Capture the cell that displays the provided text and extract its (X, Y) central coordinate. 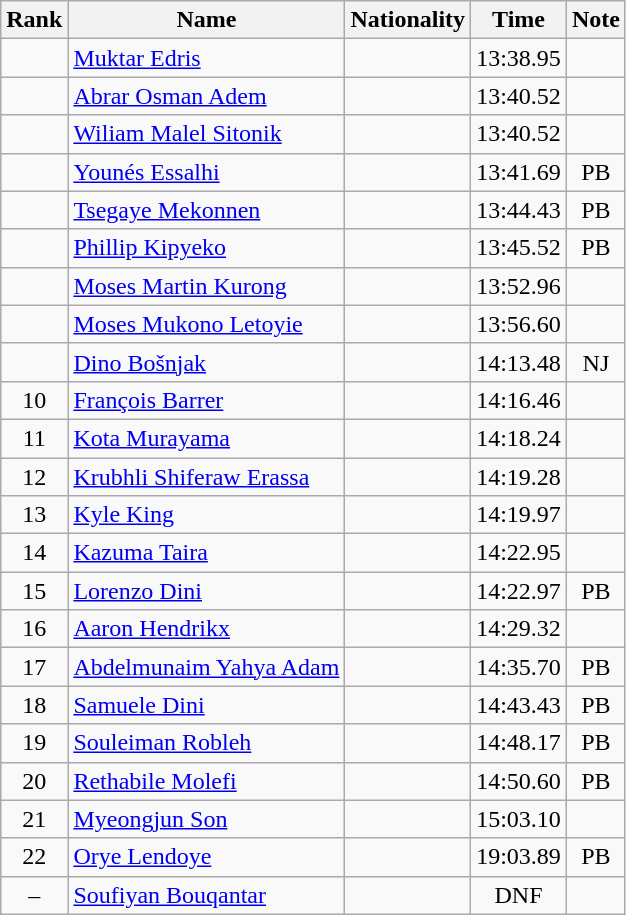
Myeongjun Son (206, 819)
14 (34, 553)
Abdelmunaim Yahya Adam (206, 667)
Souleiman Robleh (206, 743)
DNF (519, 895)
Krubhli Shiferaw Erassa (206, 477)
14:16.46 (519, 400)
14:22.95 (519, 553)
Note (596, 20)
Muktar Edris (206, 58)
13 (34, 515)
Rank (34, 20)
Dino Bošnjak (206, 362)
18 (34, 705)
16 (34, 629)
Lorenzo Dini (206, 591)
21 (34, 819)
14:18.24 (519, 438)
Kazuma Taira (206, 553)
Kota Murayama (206, 438)
14:50.60 (519, 781)
Wiliam Malel Sitonik (206, 134)
Soufiyan Bouqantar (206, 895)
22 (34, 857)
Samuele Dini (206, 705)
20 (34, 781)
– (34, 895)
13:45.52 (519, 248)
13:56.60 (519, 324)
13:38.95 (519, 58)
15:03.10 (519, 819)
14:19.97 (519, 515)
14:43.43 (519, 705)
Tsegaye Mekonnen (206, 210)
Time (519, 20)
Name (206, 20)
14:48.17 (519, 743)
19 (34, 743)
13:52.96 (519, 286)
15 (34, 591)
12 (34, 477)
14:19.28 (519, 477)
14:35.70 (519, 667)
19:03.89 (519, 857)
Younés Essalhi (206, 172)
François Barrer (206, 400)
14:22.97 (519, 591)
Kyle King (206, 515)
17 (34, 667)
Moses Mukono Letoyie (206, 324)
Abrar Osman Adem (206, 96)
Aaron Hendrikx (206, 629)
11 (34, 438)
10 (34, 400)
Phillip Kipyeko (206, 248)
13:41.69 (519, 172)
13:44.43 (519, 210)
Orye Lendoye (206, 857)
14:13.48 (519, 362)
Nationality (408, 20)
NJ (596, 362)
Moses Martin Kurong (206, 286)
Rethabile Molefi (206, 781)
14:29.32 (519, 629)
